Find where the given text appears and provide that cell's center as [X, Y] coordinate. 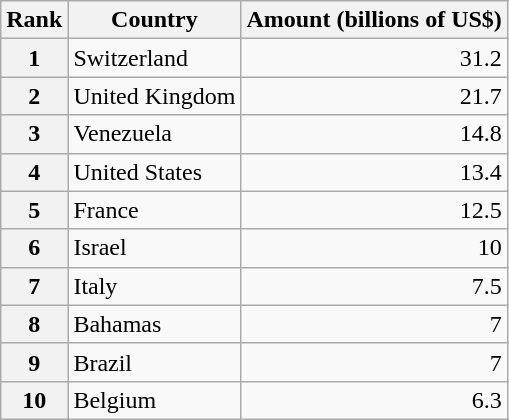
Country [154, 20]
Switzerland [154, 58]
Belgium [154, 400]
21.7 [374, 96]
31.2 [374, 58]
Brazil [154, 362]
1 [34, 58]
Rank [34, 20]
Italy [154, 286]
7.5 [374, 286]
5 [34, 210]
United Kingdom [154, 96]
Israel [154, 248]
Amount (billions of US$) [374, 20]
2 [34, 96]
12.5 [374, 210]
Venezuela [154, 134]
6 [34, 248]
8 [34, 324]
France [154, 210]
3 [34, 134]
9 [34, 362]
13.4 [374, 172]
6.3 [374, 400]
United States [154, 172]
Bahamas [154, 324]
14.8 [374, 134]
4 [34, 172]
